Search for the cell housing the specified text and yield its [x, y] center coordinate. 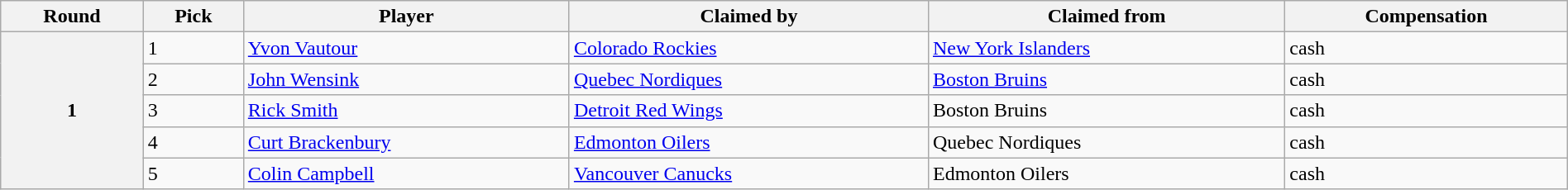
John Wensink [406, 79]
5 [194, 173]
Colorado Rockies [748, 48]
Detroit Red Wings [748, 111]
Yvon Vautour [406, 48]
Compensation [1426, 17]
Rick Smith [406, 111]
Claimed from [1107, 17]
4 [194, 142]
3 [194, 111]
Pick [194, 17]
New York Islanders [1107, 48]
Colin Campbell [406, 173]
Vancouver Canucks [748, 173]
2 [194, 79]
Round [73, 17]
Claimed by [748, 17]
Curt Brackenbury [406, 142]
Player [406, 17]
